Find where the given text appears and provide that cell's center as (X, Y) coordinate. 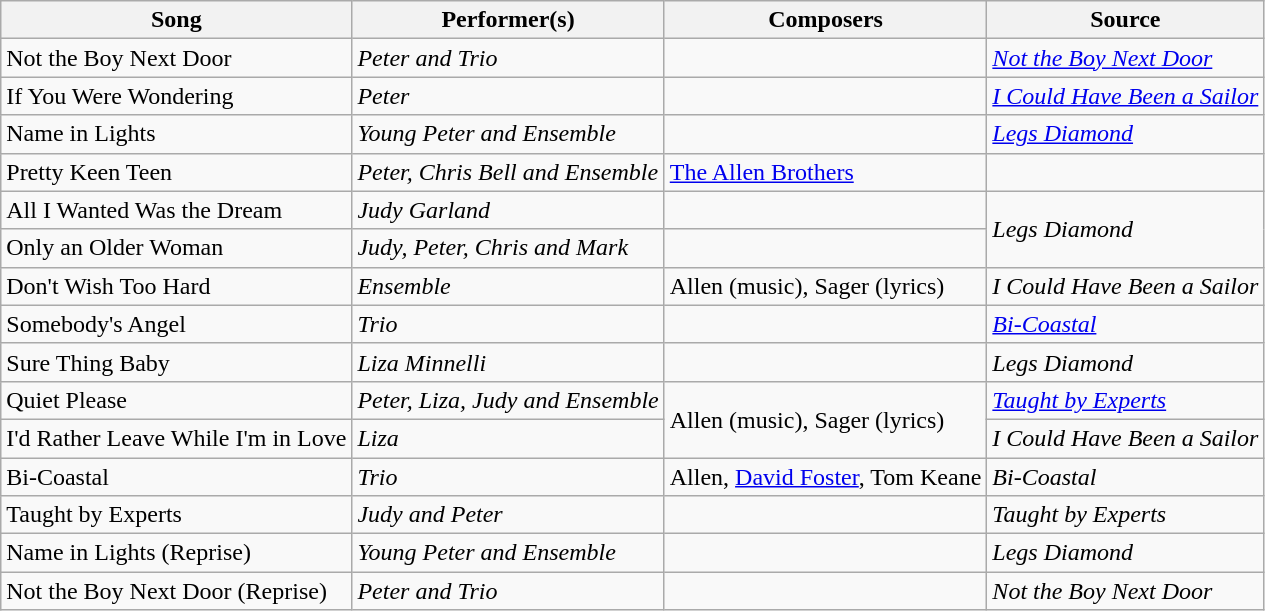
Name in Lights (176, 134)
Composers (826, 20)
Ensemble (508, 286)
Liza Minnelli (508, 362)
All I Wanted Was the Dream (176, 210)
Source (1126, 20)
Peter, Chris Bell and Ensemble (508, 172)
Only an Older Woman (176, 248)
Allen, David Foster, Tom Keane (826, 477)
Quiet Please (176, 400)
Peter, Liza, Judy and Ensemble (508, 400)
Performer(s) (508, 20)
Peter (508, 96)
Pretty Keen Teen (176, 172)
Judy, Peter, Chris and Mark (508, 248)
If You Were Wondering (176, 96)
Liza (508, 438)
Don't Wish Too Hard (176, 286)
I'd Rather Leave While I'm in Love (176, 438)
The Allen Brothers (826, 172)
Judy and Peter (508, 515)
Not the Boy Next Door (Reprise) (176, 591)
Name in Lights (Reprise) (176, 553)
Somebody's Angel (176, 324)
Sure Thing Baby (176, 362)
Song (176, 20)
Judy Garland (508, 210)
